Scan for the cell matching the given text and deliver its (X, Y) coordinate at center. 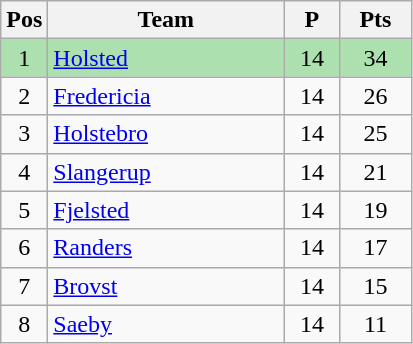
34 (376, 58)
7 (24, 286)
Brovst (166, 286)
Pos (24, 20)
Holstebro (166, 134)
15 (376, 286)
8 (24, 324)
Slangerup (166, 172)
11 (376, 324)
2 (24, 96)
Randers (166, 248)
6 (24, 248)
19 (376, 210)
5 (24, 210)
Saeby (166, 324)
P (312, 20)
Fredericia (166, 96)
Pts (376, 20)
26 (376, 96)
1 (24, 58)
17 (376, 248)
Fjelsted (166, 210)
4 (24, 172)
21 (376, 172)
3 (24, 134)
25 (376, 134)
Team (166, 20)
Holsted (166, 58)
